Return (x, y) of the center of cell containing provided text 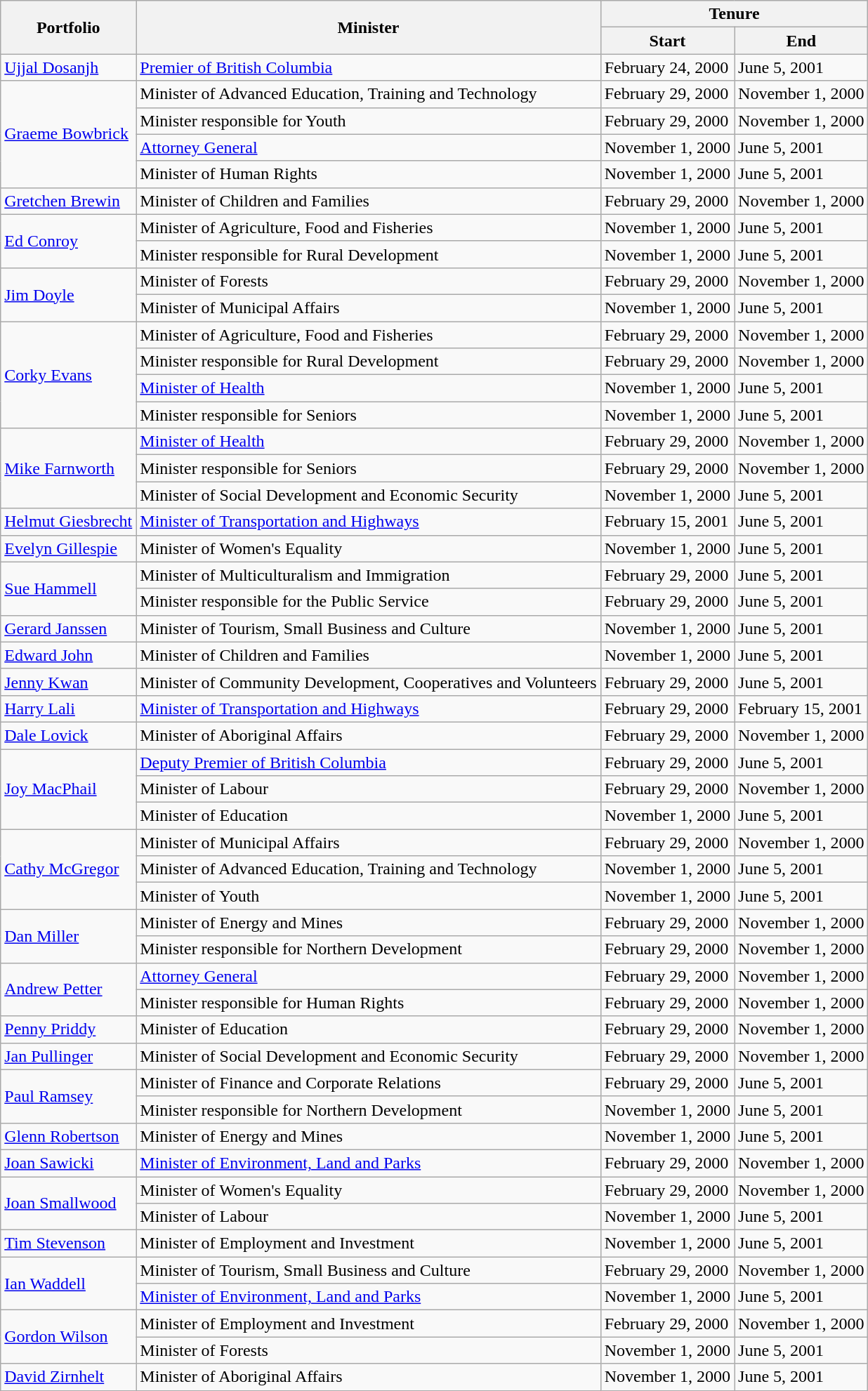
Joan Smallwood (69, 1204)
Minister responsible for the Public Service (368, 602)
Penny Priddy (69, 1029)
Portfolio (69, 27)
Dale Lovick (69, 735)
Cathy McGregor (69, 869)
February 24, 2000 (667, 67)
Minister of Finance and Corporate Relations (368, 1083)
Harry Lali (69, 708)
Minister responsible for Youth (368, 121)
Paul Ramsey (69, 1096)
Tenure (735, 14)
Edward John (69, 655)
David Zirnhelt (69, 1377)
Start (667, 41)
Ian Waddell (69, 1284)
Jim Doyle (69, 294)
Tim Stevenson (69, 1244)
Gerard Janssen (69, 628)
Ujjal Dosanjh (69, 67)
Ed Conroy (69, 241)
Evelyn Gillespie (69, 548)
Jenny Kwan (69, 682)
Joan Sawicki (69, 1163)
Corky Evans (69, 375)
Gordon Wilson (69, 1337)
Helmut Giesbrecht (69, 522)
Minister of Human Rights (368, 174)
Joy MacPhail (69, 789)
Minister of Multiculturalism and Immigration (368, 575)
Minister (368, 27)
Gretchen Brewin (69, 201)
Minister of Community Development, Cooperatives and Volunteers (368, 682)
Jan Pullinger (69, 1056)
Premier of British Columbia (368, 67)
Minister responsible for Human Rights (368, 1003)
Graeme Bowbrick (69, 134)
Glenn Robertson (69, 1136)
Dan Miller (69, 936)
Andrew Petter (69, 989)
Minister of Youth (368, 896)
Sue Hammell (69, 588)
Mike Farnworth (69, 468)
Deputy Premier of British Columbia (368, 762)
End (801, 41)
